Identify which cell holds the provided text, then report its [x, y] central coordinate. 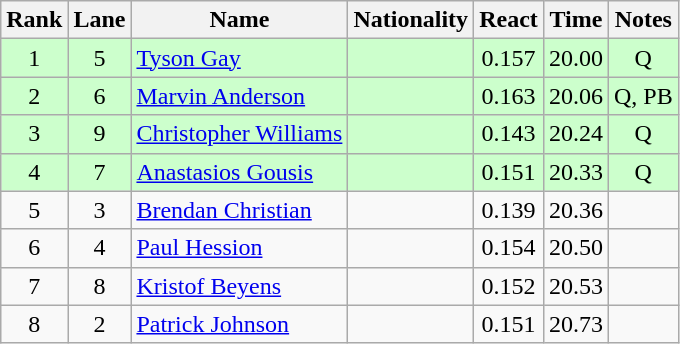
Anastasios Gousis [240, 172]
Q, PB [643, 96]
Paul Hession [240, 248]
Tyson Gay [240, 58]
0.154 [509, 248]
20.50 [576, 248]
0.152 [509, 286]
Kristof Beyens [240, 286]
20.33 [576, 172]
Time [576, 20]
0.163 [509, 96]
Notes [643, 20]
0.139 [509, 210]
0.143 [509, 134]
20.36 [576, 210]
Lane [100, 20]
Nationality [411, 20]
20.73 [576, 324]
20.53 [576, 286]
20.24 [576, 134]
Patrick Johnson [240, 324]
20.06 [576, 96]
Christopher Williams [240, 134]
React [509, 20]
Name [240, 20]
0.157 [509, 58]
1 [34, 58]
Marvin Anderson [240, 96]
9 [100, 134]
Brendan Christian [240, 210]
Rank [34, 20]
20.00 [576, 58]
